Determine the (X, Y) coordinate at the center of the cell enclosing the given text.  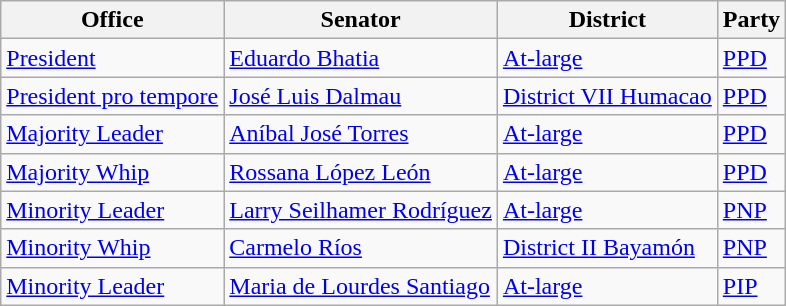
PIP (751, 286)
Carmelo Ríos (361, 248)
Aníbal José Torres (361, 134)
Office (112, 20)
José Luis Dalmau (361, 96)
District VII Humacao (607, 96)
Majority Leader (112, 134)
Senator (361, 20)
President (112, 58)
Party (751, 20)
Maria de Lourdes Santiago (361, 286)
District (607, 20)
Larry Seilhamer Rodríguez (361, 210)
Rossana López León (361, 172)
District II Bayamón (607, 248)
Eduardo Bhatia (361, 58)
Minority Whip (112, 248)
President pro tempore (112, 96)
Majority Whip (112, 172)
